Find where the given text appears and provide that cell's center as [X, Y] coordinate. 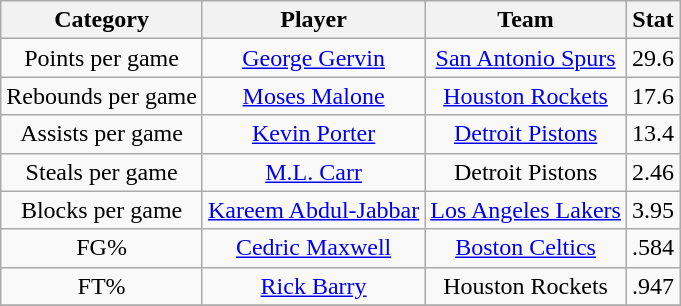
Kevin Porter [313, 134]
3.95 [652, 210]
M.L. Carr [313, 172]
Assists per game [102, 134]
2.46 [652, 172]
.947 [652, 286]
Stat [652, 20]
13.4 [652, 134]
San Antonio Spurs [526, 58]
Rebounds per game [102, 96]
George Gervin [313, 58]
17.6 [652, 96]
Steals per game [102, 172]
29.6 [652, 58]
.584 [652, 248]
Kareem Abdul-Jabbar [313, 210]
Blocks per game [102, 210]
FT% [102, 286]
Team [526, 20]
FG% [102, 248]
Boston Celtics [526, 248]
Points per game [102, 58]
Cedric Maxwell [313, 248]
Los Angeles Lakers [526, 210]
Moses Malone [313, 96]
Player [313, 20]
Rick Barry [313, 286]
Category [102, 20]
